From the cell containing the given text, extract its center point as [x, y] coordinate. 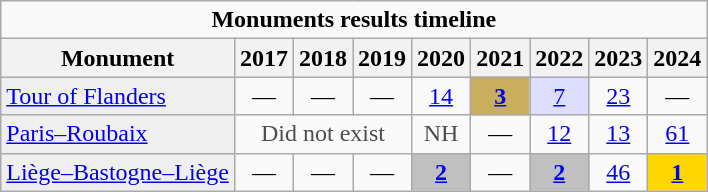
Did not exist [322, 134]
46 [618, 172]
2018 [322, 58]
1 [678, 172]
23 [618, 96]
Monument [118, 58]
Monuments results timeline [354, 20]
2020 [442, 58]
3 [500, 96]
Tour of Flanders [118, 96]
14 [442, 96]
2023 [618, 58]
7 [560, 96]
2022 [560, 58]
Paris–Roubaix [118, 134]
61 [678, 134]
NH [442, 134]
2017 [264, 58]
2019 [382, 58]
12 [560, 134]
2024 [678, 58]
Liège–Bastogne–Liège [118, 172]
13 [618, 134]
2021 [500, 58]
